Return the [X, Y] coordinate for the center point of the cell that contains the specified text.  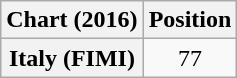
Position [190, 20]
Chart (2016) [72, 20]
77 [190, 58]
Italy (FIMI) [72, 58]
